Return (x, y) of the center of cell containing provided text 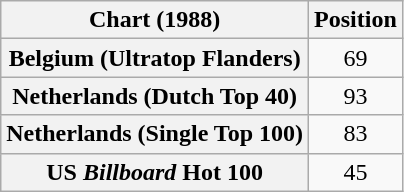
Netherlands (Dutch Top 40) (155, 96)
Belgium (Ultratop Flanders) (155, 58)
Chart (1988) (155, 20)
Netherlands (Single Top 100) (155, 134)
83 (356, 134)
93 (356, 96)
69 (356, 58)
US Billboard Hot 100 (155, 172)
45 (356, 172)
Position (356, 20)
